Locate the cell with the specified text and output its (X, Y) center coordinate. 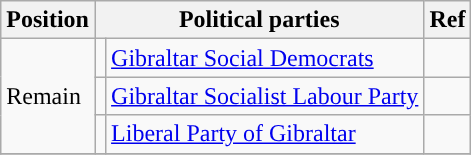
Remain (48, 96)
Political parties (258, 20)
Gibraltar Socialist Labour Party (265, 96)
Ref (448, 20)
Position (48, 20)
Gibraltar Social Democrats (265, 58)
Liberal Party of Gibraltar (265, 134)
